Determine the (x, y) coordinate at the center of the cell enclosing the given text.  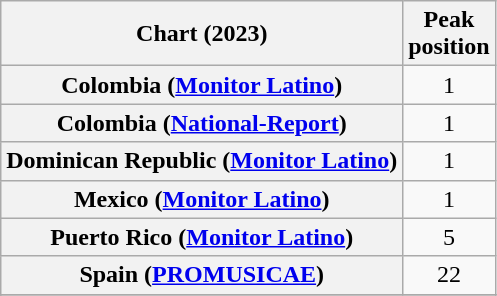
22 (449, 275)
Colombia (National-Report) (202, 123)
Colombia (Monitor Latino) (202, 85)
5 (449, 237)
Puerto Rico (Monitor Latino) (202, 237)
Dominican Republic (Monitor Latino) (202, 161)
Mexico (Monitor Latino) (202, 199)
Peakposition (449, 34)
Chart (2023) (202, 34)
Spain (PROMUSICAE) (202, 275)
